Return [X, Y] of the center of cell containing provided text 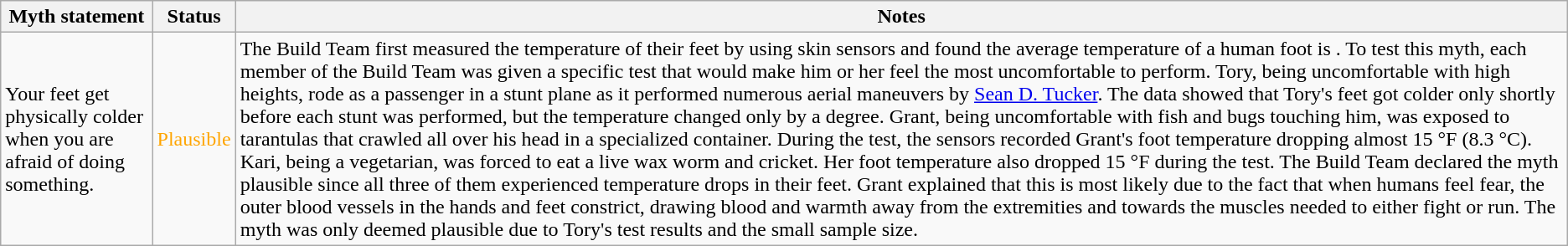
Status [194, 17]
Your feet get physically colder when you are afraid of doing something. [77, 139]
Notes [901, 17]
Plausible [194, 139]
Myth statement [77, 17]
